For the text-containing cell, return its midpoint in [X, Y] coordinate format. 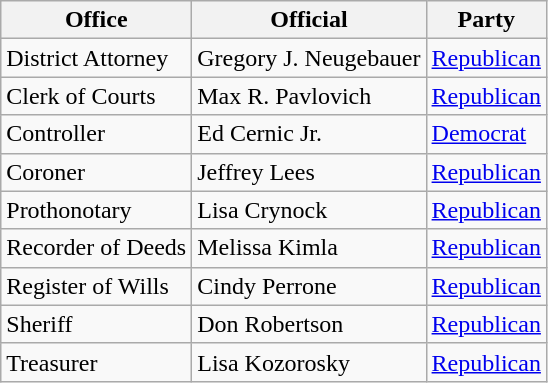
Party [486, 20]
Prothonotary [96, 210]
Max R. Pavlovich [309, 96]
Register of Wills [96, 286]
Controller [96, 134]
Ed Cernic Jr. [309, 134]
Lisa Crynock [309, 210]
District Attorney [96, 58]
Clerk of Courts [96, 96]
Office [96, 20]
Gregory J. Neugebauer [309, 58]
Don Robertson [309, 324]
Official [309, 20]
Recorder of Deeds [96, 248]
Sheriff [96, 324]
Democrat [486, 134]
Cindy Perrone [309, 286]
Coroner [96, 172]
Jeffrey Lees [309, 172]
Treasurer [96, 362]
Melissa Kimla [309, 248]
Lisa Kozorosky [309, 362]
